Provide the (x, y) coordinate of the cell's center where the given text is located.  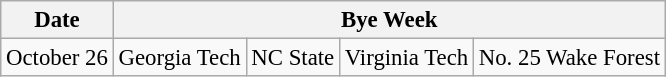
No. 25 Wake Forest (569, 58)
Virginia Tech (406, 58)
Bye Week (389, 20)
NC State (292, 58)
Georgia Tech (180, 58)
Date (57, 20)
October 26 (57, 58)
